Provide the (x, y) coordinate of the cell's center where the given text is located.  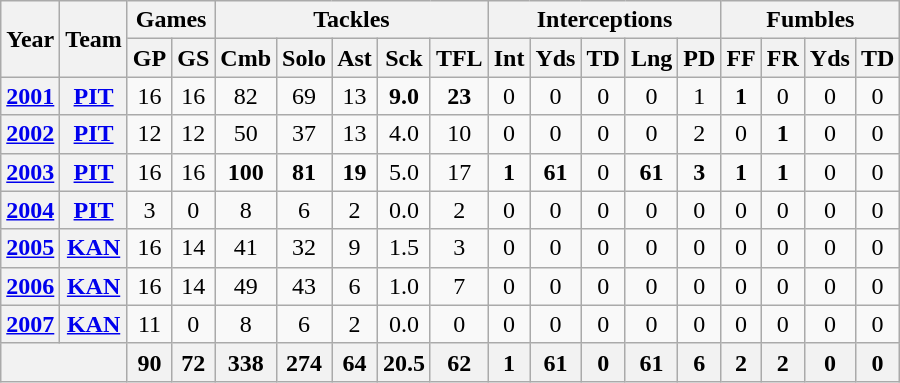
23 (459, 96)
9 (355, 248)
PD (700, 58)
43 (304, 286)
4.0 (404, 134)
TFL (459, 58)
2007 (30, 324)
49 (246, 286)
Ast (355, 58)
Games (170, 20)
Cmb (246, 58)
GP (149, 58)
FF (741, 58)
Team (94, 39)
81 (304, 172)
Tackles (352, 20)
100 (246, 172)
37 (304, 134)
20.5 (404, 362)
2003 (30, 172)
19 (355, 172)
2001 (30, 96)
17 (459, 172)
11 (149, 324)
50 (246, 134)
41 (246, 248)
62 (459, 362)
2006 (30, 286)
90 (149, 362)
274 (304, 362)
1.5 (404, 248)
7 (459, 286)
2002 (30, 134)
Year (30, 39)
2004 (30, 210)
GS (194, 58)
32 (304, 248)
1.0 (404, 286)
10 (459, 134)
9.0 (404, 96)
5.0 (404, 172)
Interceptions (604, 20)
Int (509, 58)
Fumbles (810, 20)
Solo (304, 58)
72 (194, 362)
Sck (404, 58)
338 (246, 362)
69 (304, 96)
64 (355, 362)
Lng (651, 58)
2005 (30, 248)
82 (246, 96)
FR (782, 58)
